Extract the (X, Y) coordinate from the center of the cell holding the provided text.  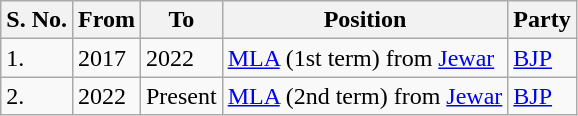
1. (37, 58)
MLA (1st term) from Jewar (365, 58)
MLA (2nd term) from Jewar (365, 96)
2. (37, 96)
From (106, 20)
2017 (106, 58)
Present (181, 96)
S. No. (37, 20)
To (181, 20)
Position (365, 20)
Party (542, 20)
